Identify which cell holds the provided text, then report its (x, y) central coordinate. 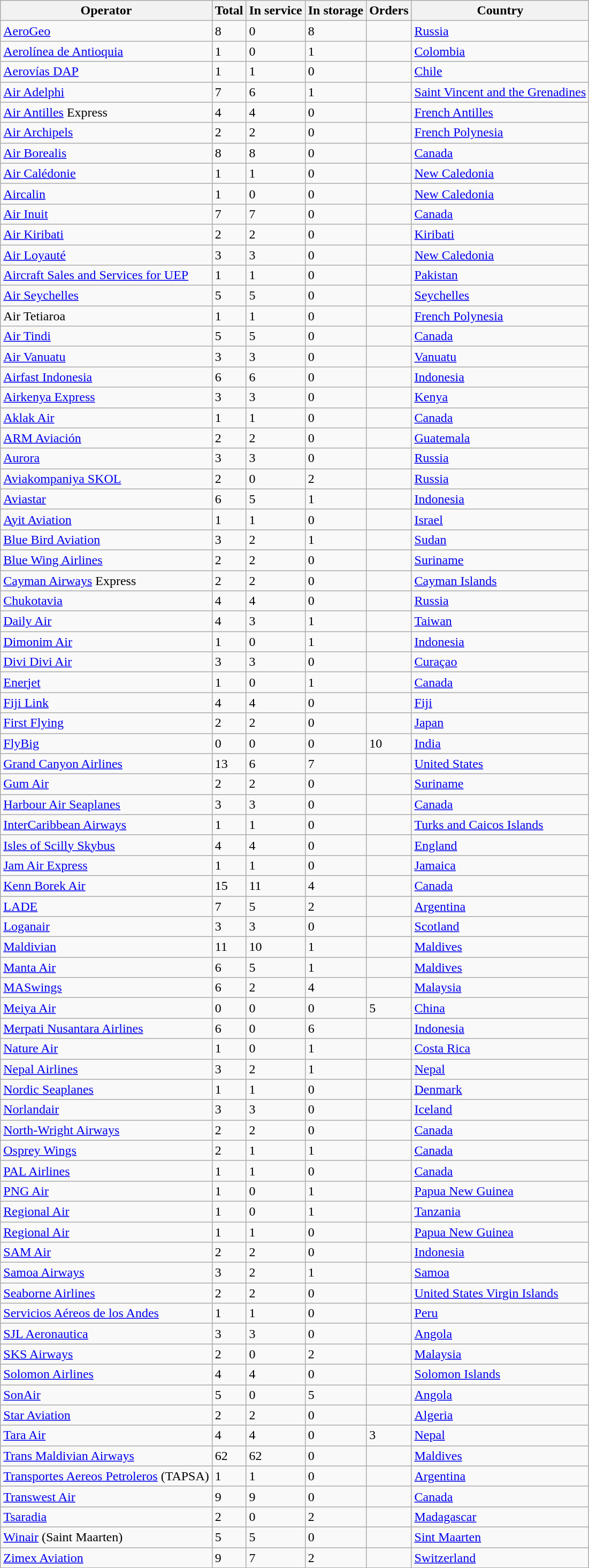
Blue Bird Aviation (106, 540)
Israel (500, 519)
Kiribati (500, 234)
Madagascar (500, 1517)
Gum Air (106, 784)
Tsaradia (106, 1517)
Zimex Aviation (106, 1558)
Jamaica (500, 865)
Isles of Scilly Skybus (106, 845)
Samoa (500, 1273)
Aerovías DAP (106, 72)
In service (276, 11)
India (500, 743)
Solomon Airlines (106, 1374)
Kenn Borek Air (106, 886)
Transportes Aereos Petroleros (TAPSA) (106, 1476)
Maldivian (106, 947)
China (500, 1008)
United States Virgin Islands (500, 1293)
MASwings (106, 988)
Norlandair (106, 1110)
Saint Vincent and the Grenadines (500, 92)
North-Wright Airways (106, 1130)
England (500, 845)
Japan (500, 723)
Aircalin (106, 194)
Grand Canyon Airlines (106, 764)
Air Inuit (106, 214)
Taiwan (500, 621)
Fiji (500, 703)
Air Seychelles (106, 296)
Pakistan (500, 275)
Jam Air Express (106, 865)
Enerjet (106, 682)
Sudan (500, 540)
Aerolínea de Antioquia (106, 51)
United States (500, 764)
Operator (106, 11)
SonAir (106, 1395)
Country (500, 11)
PNG Air (106, 1191)
Costa Rica (500, 1049)
Air Tetiaroa (106, 316)
Cayman Islands (500, 580)
Star Aviation (106, 1415)
Aurora (106, 458)
Divi Divi Air (106, 662)
LADE (106, 906)
Aviakompaniya SKOL (106, 479)
Loganair (106, 927)
Winair (Saint Maarten) (106, 1537)
Seychelles (500, 296)
Switzerland (500, 1558)
13 (229, 764)
Sint Maarten (500, 1537)
Iceland (500, 1110)
Cayman Airways Express (106, 580)
Airkenya Express (106, 397)
Fiji Link (106, 703)
Kenya (500, 397)
Air Borealis (106, 153)
Servicios Aéreos de los Andes (106, 1313)
Air Vanuatu (106, 357)
Meiya Air (106, 1008)
ARM Aviación (106, 438)
Seaborne Airlines (106, 1293)
Tanzania (500, 1211)
Orders (389, 11)
Chukotavia (106, 601)
Air Loyauté (106, 255)
Vanuatu (500, 357)
Samoa Airways (106, 1273)
French Antilles (500, 112)
InterCaribbean Airways (106, 825)
Trans Maldivian Airways (106, 1456)
Merpati Nusantara Airlines (106, 1028)
PAL Airlines (106, 1171)
Curaçao (500, 662)
Aklak Air (106, 418)
SKS Airways (106, 1354)
Denmark (500, 1089)
Aircraft Sales and Services for UEP (106, 275)
Air Tindi (106, 336)
Nature Air (106, 1049)
Air Kiribati (106, 234)
Daily Air (106, 621)
15 (229, 886)
Scotland (500, 927)
Colombia (500, 51)
Dimonim Air (106, 642)
Air Adelphi (106, 92)
Chile (500, 72)
Transwest Air (106, 1496)
Solomon Islands (500, 1374)
Harbour Air Seaplanes (106, 804)
Air Archipels (106, 133)
SJL Aeronautica (106, 1334)
Algeria (500, 1415)
Aviastar (106, 499)
Peru (500, 1313)
Blue Wing Airlines (106, 560)
Airfast Indonesia (106, 377)
Ayit Aviation (106, 519)
SAM Air (106, 1252)
Nepal Airlines (106, 1069)
Osprey Wings (106, 1150)
AeroGeo (106, 31)
FlyBig (106, 743)
Turks and Caicos Islands (500, 825)
In storage (335, 11)
Nordic Seaplanes (106, 1089)
Manta Air (106, 967)
Air Antilles Express (106, 112)
Guatemala (500, 438)
Air Calédonie (106, 173)
Total (229, 11)
Tara Air (106, 1435)
First Flying (106, 723)
